Pinpoint the cell where the given text exists, returning its [x, y] midpoint coordinate. 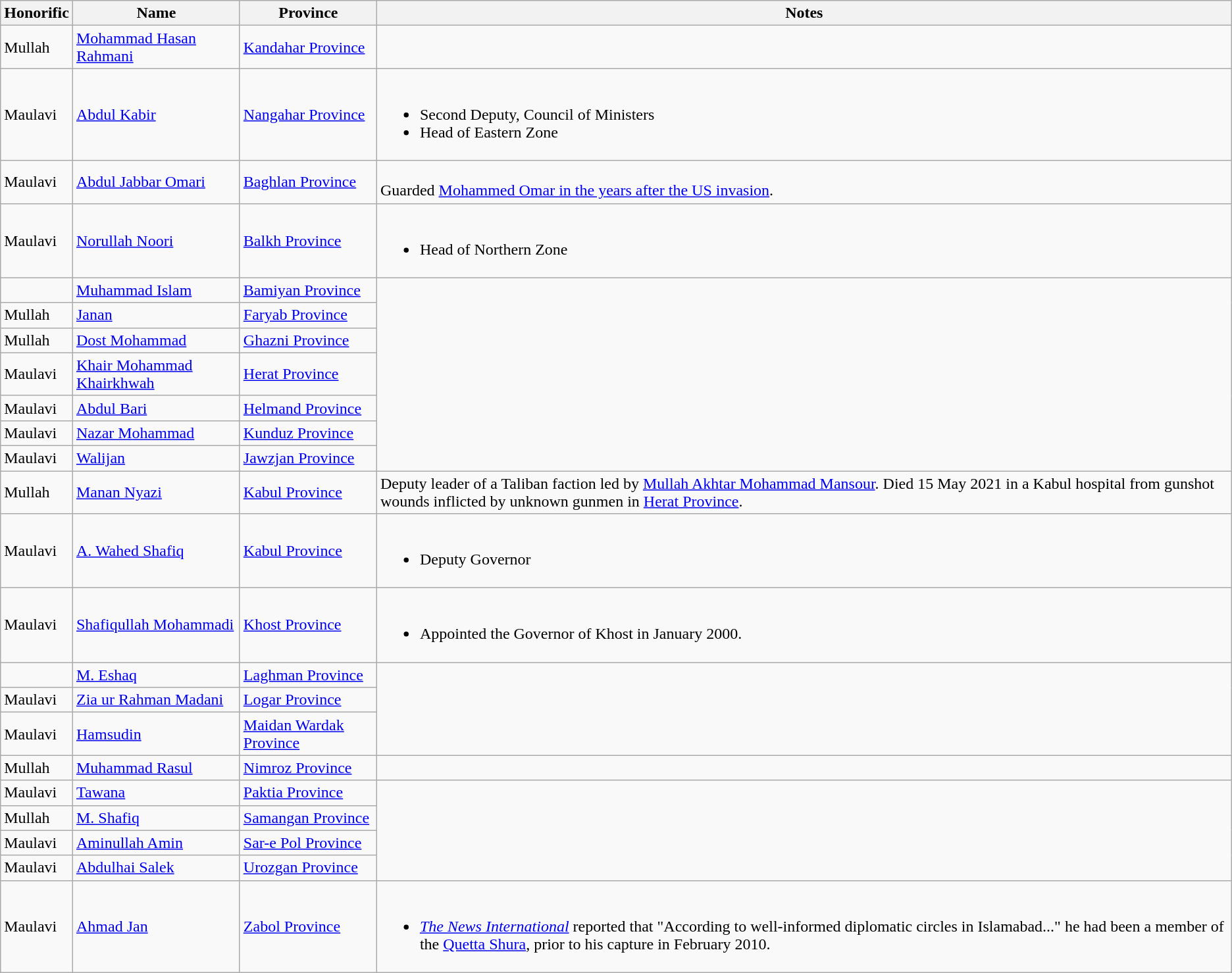
Hamsudin [156, 734]
Name [156, 13]
Deputy Governor [804, 551]
A. Wahed Shafiq [156, 551]
Province [308, 13]
Kandahar Province [308, 47]
Walijan [156, 458]
Maidan Wardak Province [308, 734]
Laghman Province [308, 675]
Paktia Province [308, 793]
Urozgan Province [308, 868]
Khair Mohammad Khairkhwah [156, 374]
Kunduz Province [308, 433]
Faryab Province [308, 315]
Nimroz Province [308, 768]
Herat Province [308, 374]
Head of Northern Zone [804, 241]
Nazar Mohammad [156, 433]
Ahmad Jan [156, 926]
Muhammad Rasul [156, 768]
Samangan Province [308, 818]
Muhammad Islam [156, 290]
Notes [804, 13]
Abdul Jabbar Omari [156, 182]
Shafiqullah Mohammadi [156, 625]
Abdulhai Salek [156, 868]
Abdul Bari [156, 408]
Baghlan Province [308, 182]
Sar-e Pol Province [308, 843]
Logar Province [308, 700]
Balkh Province [308, 241]
Aminullah Amin [156, 843]
Helmand Province [308, 408]
M. Eshaq [156, 675]
Guarded Mohammed Omar in the years after the US invasion. [804, 182]
Abdul Kabir [156, 114]
Dost Mohammad [156, 340]
Honorific [37, 13]
M. Shafiq [156, 818]
Jawzjan Province [308, 458]
Bamiyan Province [308, 290]
Tawana [156, 793]
Ghazni Province [308, 340]
Appointed the Governor of Khost in January 2000. [804, 625]
Manan Nyazi [156, 492]
Zia ur Rahman Madani [156, 700]
Mohammad Hasan Rahmani [156, 47]
Khost Province [308, 625]
Janan [156, 315]
Zabol Province [308, 926]
Nangahar Province [308, 114]
Norullah Noori [156, 241]
Second Deputy, Council of MinistersHead of Eastern Zone [804, 114]
